Find where the given text appears and provide that cell's center as [X, Y] coordinate. 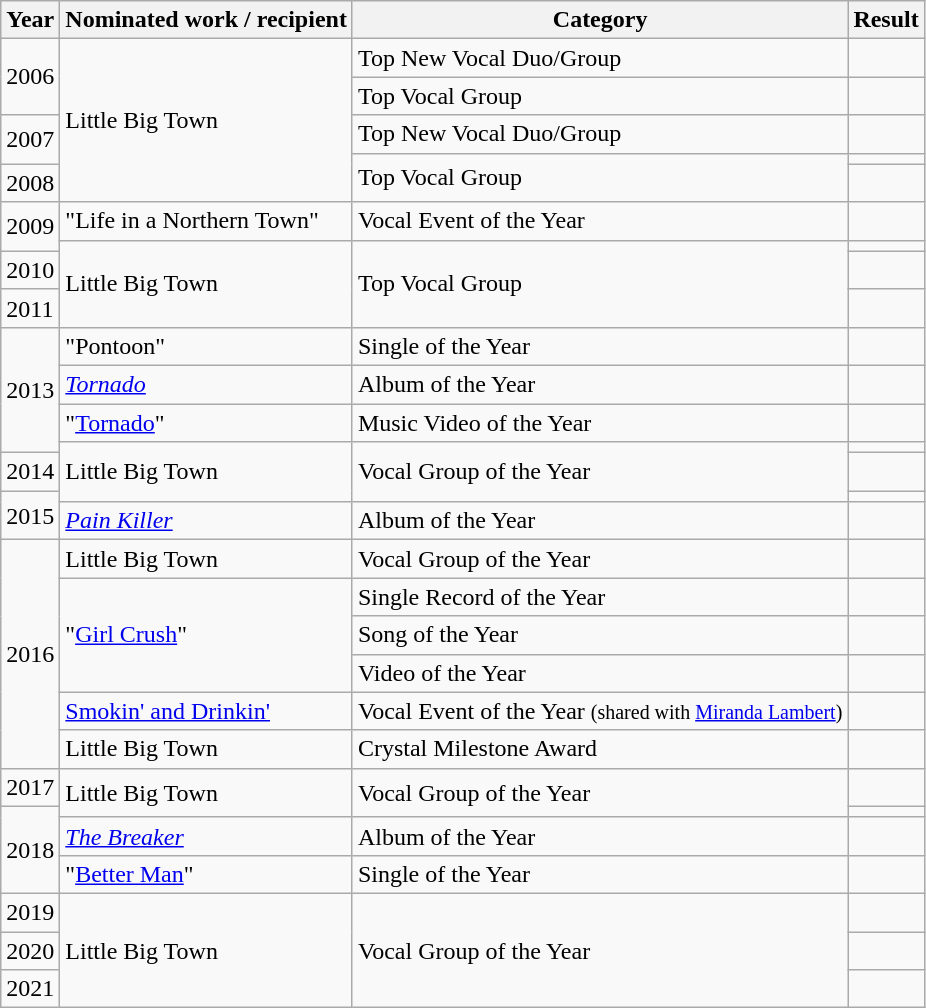
2008 [30, 183]
"Pontoon" [206, 346]
"Life in a Northern Town" [206, 221]
2010 [30, 270]
The Breaker [206, 836]
Result [886, 20]
2020 [30, 951]
Year [30, 20]
Category [600, 20]
2009 [30, 226]
Video of the Year [600, 673]
2018 [30, 850]
Vocal Event of the Year (shared with Miranda Lambert) [600, 711]
"Tornado" [206, 423]
2016 [30, 654]
"Better Man" [206, 874]
Single Record of the Year [600, 597]
Smokin' and Drinkin' [206, 711]
2011 [30, 308]
2013 [30, 390]
Song of the Year [600, 635]
"Girl Crush" [206, 635]
2019 [30, 912]
Music Video of the Year [600, 423]
2014 [30, 472]
2015 [30, 516]
Pain Killer [206, 521]
Tornado [206, 384]
2007 [30, 140]
Nominated work / recipient [206, 20]
2006 [30, 77]
2017 [30, 787]
Vocal Event of the Year [600, 221]
Crystal Milestone Award [600, 749]
2021 [30, 989]
